Output the [x, y] coordinate of the center of the cell containing the given text.  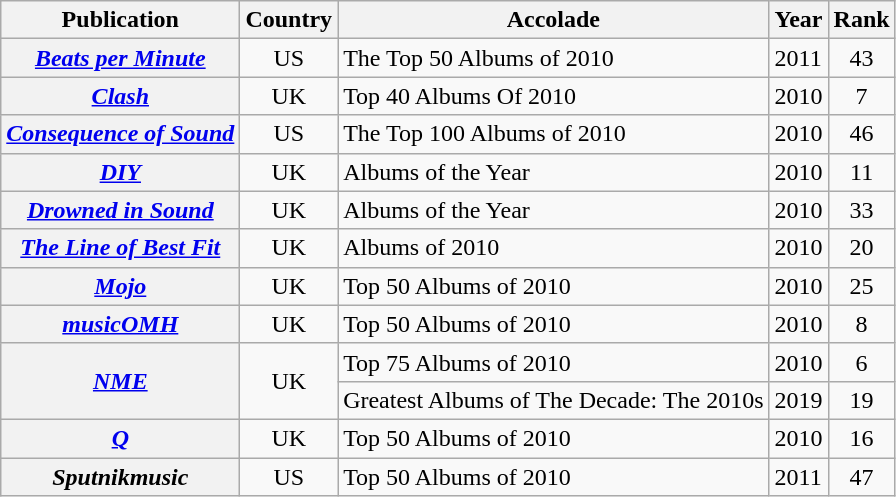
Rank [862, 20]
Publication [120, 20]
Country [289, 20]
Beats per Minute [120, 58]
20 [862, 248]
musicOMH [120, 324]
Mojo [120, 286]
The Top 50 Albums of 2010 [554, 58]
Year [798, 20]
7 [862, 96]
Top 40 Albums Of 2010 [554, 96]
43 [862, 58]
25 [862, 286]
19 [862, 400]
6 [862, 362]
The Top 100 Albums of 2010 [554, 134]
2019 [798, 400]
Q [120, 438]
Sputnikmusic [120, 477]
The Line of Best Fit [120, 248]
46 [862, 134]
Accolade [554, 20]
33 [862, 210]
Drowned in Sound [120, 210]
Greatest Albums of The Decade: The 2010s [554, 400]
DIY [120, 172]
47 [862, 477]
Clash [120, 96]
NME [120, 381]
16 [862, 438]
Albums of 2010 [554, 248]
Consequence of Sound [120, 134]
Top 75 Albums of 2010 [554, 362]
8 [862, 324]
11 [862, 172]
